Determine the (x, y) coordinate at the center of the cell enclosing the given text.  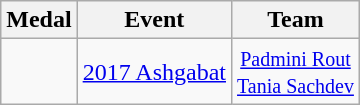
Event (154, 20)
2017 Ashgabat (154, 72)
Medal (39, 20)
Padmini RoutTania Sachdev (296, 72)
Team (296, 20)
